Find where the given text appears and provide that cell's center as [X, Y] coordinate. 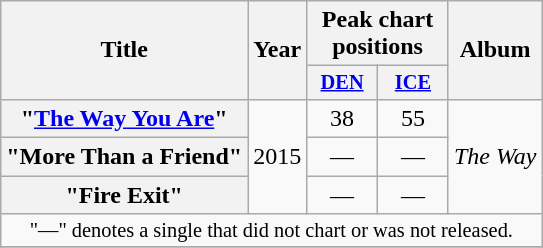
Peak chart positions [378, 34]
Album [495, 50]
Year [278, 50]
"—" denotes a single that did not chart or was not released. [272, 231]
2015 [278, 156]
Title [124, 50]
"Fire Exit" [124, 195]
"The Way You Are" [124, 118]
The Way [495, 156]
ICE [414, 83]
"More Than a Friend" [124, 157]
DEN [342, 83]
38 [342, 118]
55 [414, 118]
